Scan for the cell matching the given text and deliver its [x, y] coordinate at center. 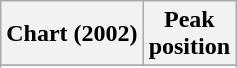
Peakposition [189, 34]
Chart (2002) [72, 34]
